Extract the [x, y] coordinate from the center of the cell holding the provided text.  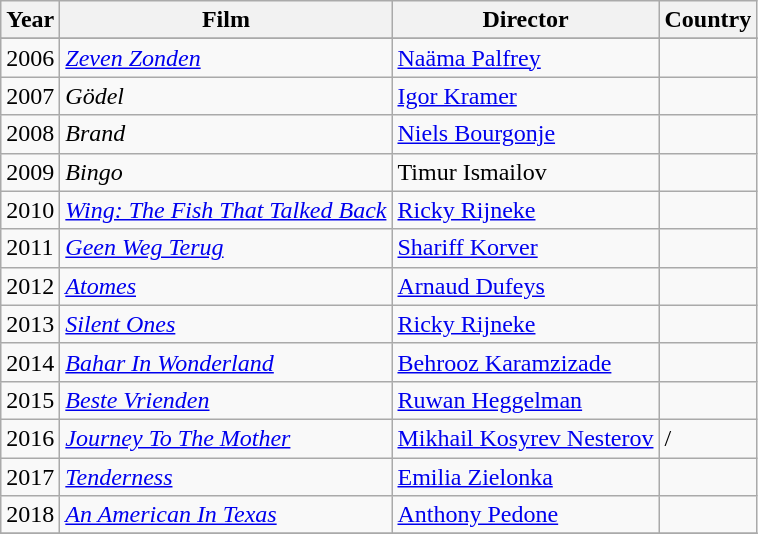
2013 [30, 324]
Anthony Pedone [526, 515]
2015 [30, 400]
2011 [30, 248]
2018 [30, 515]
Film [226, 20]
Ruwan Heggelman [526, 400]
Shariff Korver [526, 248]
Silent Ones [226, 324]
2007 [30, 96]
Bingo [226, 172]
An American In Texas [226, 515]
Gödel [226, 96]
2014 [30, 362]
2009 [30, 172]
Brand [226, 134]
Naäma Palfrey [526, 58]
2012 [30, 286]
Year [30, 20]
Emilia Zielonka [526, 477]
Igor Kramer [526, 96]
Director [526, 20]
Arnaud Dufeys [526, 286]
Mikhail Kosyrev Nesterov [526, 438]
Niels Bourgonje [526, 134]
Beste Vrienden [226, 400]
2010 [30, 210]
Bahar In Wonderland [226, 362]
Geen Weg Terug [226, 248]
/ [708, 438]
2016 [30, 438]
Tenderness [226, 477]
2008 [30, 134]
Wing: The Fish That Talked Back [226, 210]
Atomes [226, 286]
Behrooz Karamzizade [526, 362]
Zeven Zonden [226, 58]
Journey To The Mother [226, 438]
2006 [30, 58]
Timur Ismailov [526, 172]
2017 [30, 477]
Country [708, 20]
